Pinpoint the cell where the given text exists, returning its [x, y] midpoint coordinate. 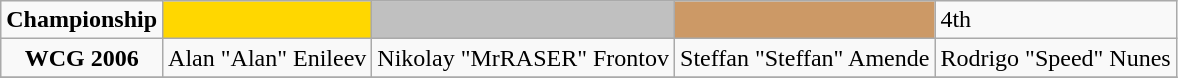
Alan "Alan" Enileev [268, 58]
WCG 2006 [82, 58]
Steffan "Steffan" Amende [805, 58]
Nikolay "MrRASER" Frontov [524, 58]
4th [1056, 20]
Championship [82, 20]
Rodrigo "Speed" Nunes [1056, 58]
